Scan for the cell matching the given text and deliver its [X, Y] coordinate at center. 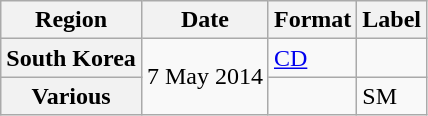
Format [312, 20]
Region [72, 20]
Various [72, 96]
7 May 2014 [204, 77]
SM [392, 96]
CD [312, 58]
Label [392, 20]
South Korea [72, 58]
Date [204, 20]
